Pinpoint the cell where the given text exists, returning its (x, y) midpoint coordinate. 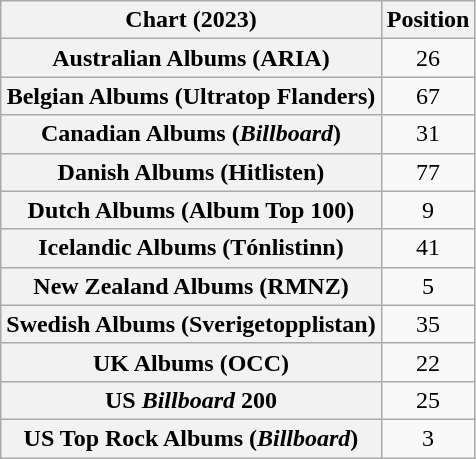
New Zealand Albums (RMNZ) (191, 286)
Canadian Albums (Billboard) (191, 134)
US Billboard 200 (191, 400)
Swedish Albums (Sverigetopplistan) (191, 324)
26 (428, 58)
77 (428, 172)
3 (428, 438)
Position (428, 20)
25 (428, 400)
9 (428, 210)
US Top Rock Albums (Billboard) (191, 438)
35 (428, 324)
Belgian Albums (Ultratop Flanders) (191, 96)
UK Albums (OCC) (191, 362)
Dutch Albums (Album Top 100) (191, 210)
Danish Albums (Hitlisten) (191, 172)
31 (428, 134)
Chart (2023) (191, 20)
5 (428, 286)
Icelandic Albums (Tónlistinn) (191, 248)
67 (428, 96)
22 (428, 362)
41 (428, 248)
Australian Albums (ARIA) (191, 58)
